Determine the (X, Y) coordinate at the center of the cell enclosing the given text.  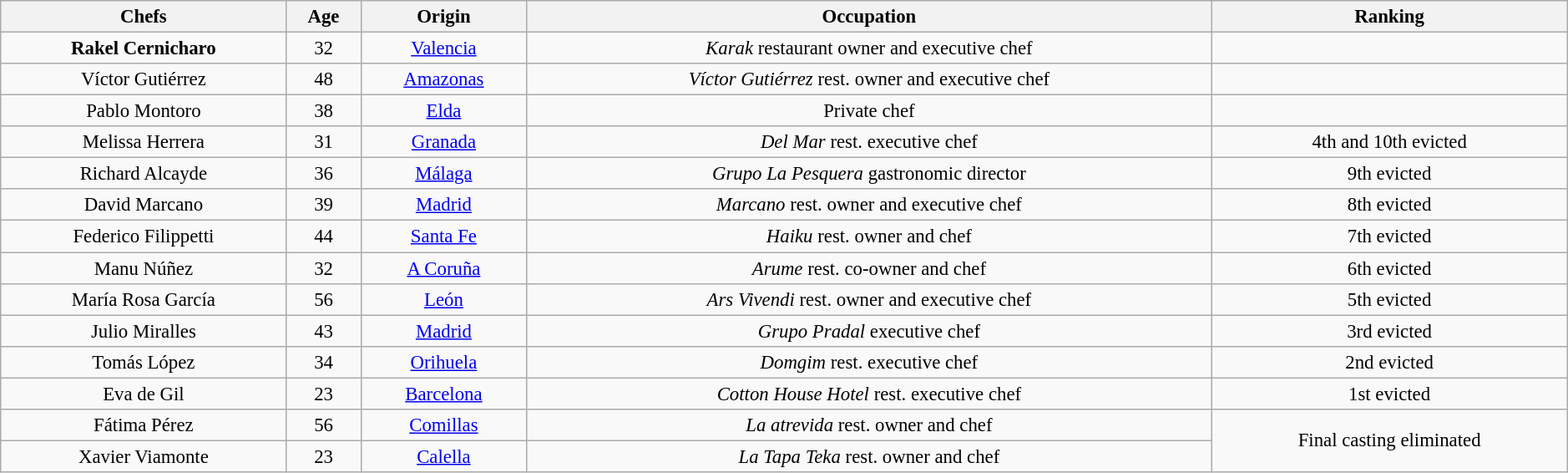
Santa Fe (444, 237)
Private chef (868, 111)
Cotton House Hotel rest. executive chef (868, 394)
2nd evicted (1389, 362)
7th evicted (1389, 237)
38 (324, 111)
Amazonas (444, 79)
Julio Miralles (144, 331)
5th evicted (1389, 299)
Barcelona (444, 394)
La atrevida rest. owner and chef (868, 425)
Grupo Pradal executive chef (868, 331)
David Marcano (144, 205)
Occupation (868, 17)
34 (324, 362)
4th and 10th evicted (1389, 142)
44 (324, 237)
Arume rest. co-owner and chef (868, 268)
Karak restaurant owner and executive chef (868, 48)
6th evicted (1389, 268)
43 (324, 331)
La Tapa Teka rest. owner and chef (868, 456)
Federico Filippetti (144, 237)
8th evicted (1389, 205)
Xavier Viamonte (144, 456)
Domgim rest. executive chef (868, 362)
Ranking (1389, 17)
Granada (444, 142)
Valencia (444, 48)
Age (324, 17)
León (444, 299)
Tomás López (144, 362)
Fátima Pérez (144, 425)
Manu Núñez (144, 268)
Comillas (444, 425)
Final casting eliminated (1389, 440)
Calella (444, 456)
Víctor Gutiérrez rest. owner and executive chef (868, 79)
Rakel Cernicharo (144, 48)
Marcano rest. owner and executive chef (868, 205)
3rd evicted (1389, 331)
Málaga (444, 174)
A Coruña (444, 268)
Del Mar rest. executive chef (868, 142)
Chefs (144, 17)
Origin (444, 17)
Ars Vivendi rest. owner and executive chef (868, 299)
36 (324, 174)
1st evicted (1389, 394)
Grupo La Pesquera gastronomic director (868, 174)
María Rosa García (144, 299)
Melissa Herrera (144, 142)
Víctor Gutiérrez (144, 79)
Haiku rest. owner and chef (868, 237)
Orihuela (444, 362)
Eva de Gil (144, 394)
39 (324, 205)
9th evicted (1389, 174)
31 (324, 142)
Pablo Montoro (144, 111)
Elda (444, 111)
48 (324, 79)
Richard Alcayde (144, 174)
